Provide the (X, Y) coordinate of the cell's center where the given text is located.  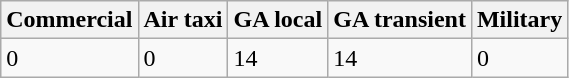
GA local (278, 20)
GA transient (400, 20)
Military (519, 20)
Commercial (70, 20)
Air taxi (183, 20)
